Determine the [X, Y] coordinate at the center of the cell enclosing the given text.  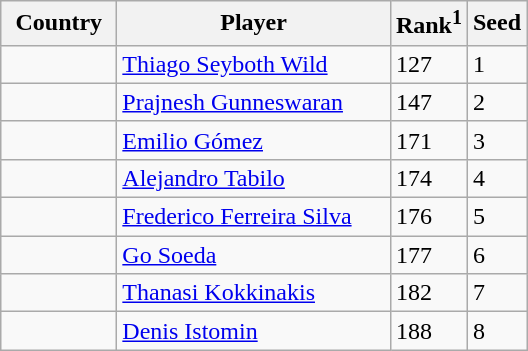
Player [254, 24]
Frederico Ferreira Silva [254, 217]
Denis Istomin [254, 331]
3 [496, 140]
147 [428, 102]
8 [496, 331]
176 [428, 217]
127 [428, 64]
5 [496, 217]
7 [496, 293]
6 [496, 255]
188 [428, 331]
Go Soeda [254, 255]
Country [59, 24]
Rank1 [428, 24]
Thiago Seyboth Wild [254, 64]
Prajnesh Gunneswaran [254, 102]
177 [428, 255]
171 [428, 140]
Emilio Gómez [254, 140]
174 [428, 178]
182 [428, 293]
4 [496, 178]
1 [496, 64]
Thanasi Kokkinakis [254, 293]
Seed [496, 24]
2 [496, 102]
Alejandro Tabilo [254, 178]
